Return the (X, Y) coordinate for the center point of the cell that contains the specified text.  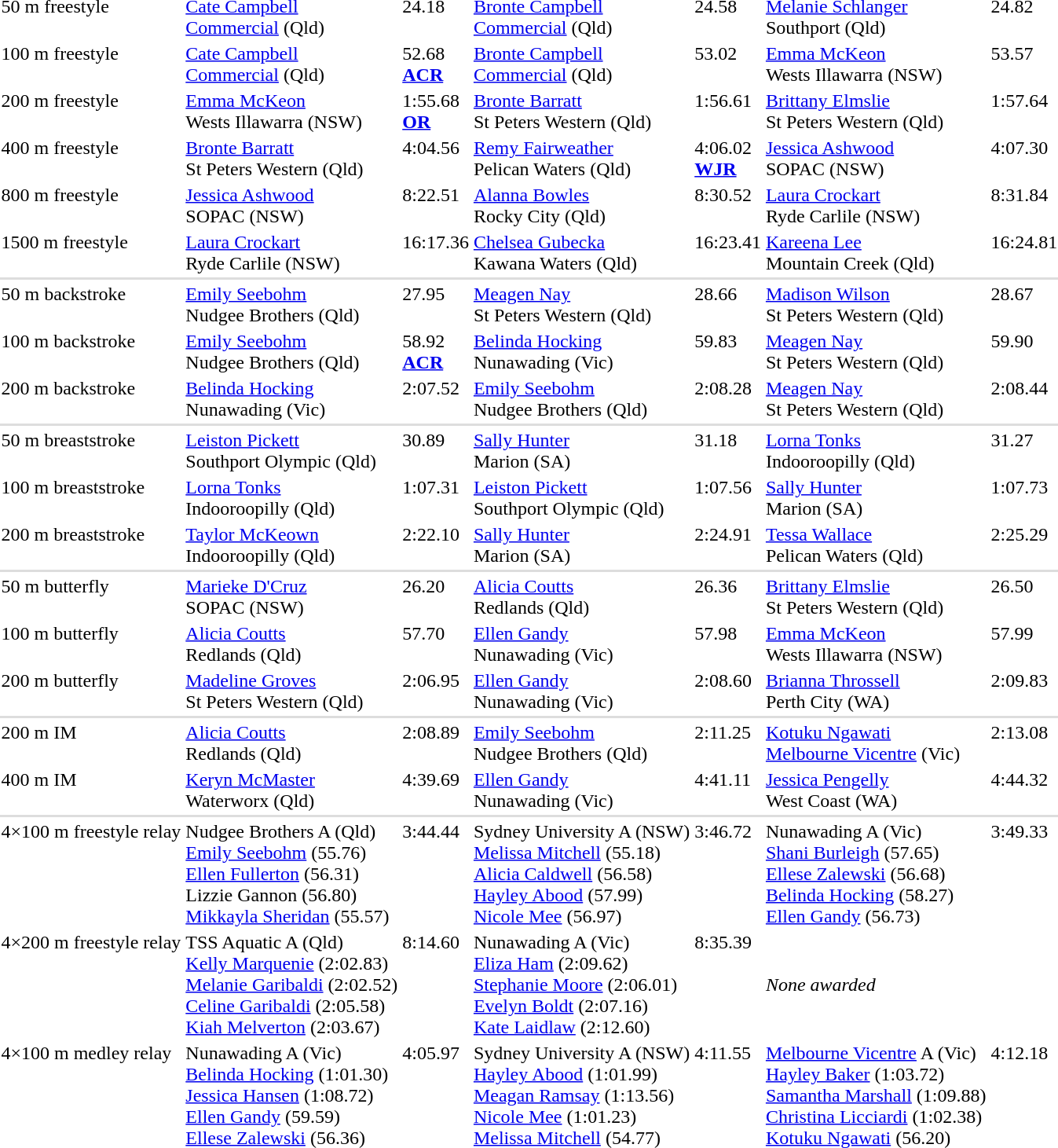
Tessa WallacePelican Waters (Qld) (876, 545)
8:14.60 (436, 985)
200 m breaststroke (91, 545)
2:08.60 (728, 691)
Taylor McKeownIndooroopilly (Qld) (292, 545)
26.36 (728, 597)
16:17.36 (436, 253)
2:11.25 (728, 743)
1:56.61 (728, 112)
2:22.10 (436, 545)
28.66 (728, 305)
52.68ACR (436, 64)
400 m freestyle (91, 159)
1:55.68OR (436, 112)
TSS Aquatic A (Qld)Kelly Marquenie (2:02.83)Melanie Garibaldi (2:02.52)Celine Garibaldi (2:05.58)Kiah Melverton (2:03.67) (292, 985)
Marieke D'CruzSOPAC (NSW) (292, 597)
59.83 (728, 352)
Sydney University A (NSW)Melissa Mitchell (55.18)Alicia Caldwell (56.58)Hayley Abood (57.99)Nicole Mee (56.97) (581, 874)
30.89 (436, 451)
58.92 ACR (436, 352)
Brianna ThrossellPerth City (WA) (876, 691)
8:35.39 (728, 985)
1:07.31 (436, 498)
400 m IM (91, 790)
3:44.44 (436, 874)
50 m backstroke (91, 305)
Kareena LeeMountain Creek (Qld) (876, 253)
200 m butterfly (91, 691)
4:06.02WJR (728, 159)
Nudgee Brothers A (Qld)Emily Seebohm (55.76)Ellen Fullerton (56.31)Lizzie Gannon (56.80)Mikkayla Sheridan (55.57) (292, 874)
2:08.89 (436, 743)
200 m IM (91, 743)
2:07.52 (436, 399)
57.98 (728, 644)
1:07.56 (728, 498)
4:04.56 (436, 159)
Keryn McMasterWaterworx (Qld) (292, 790)
8:22.51 (436, 206)
4:41.11 (728, 790)
Jessica PengellyWest Coast (WA) (876, 790)
100 m backstroke (91, 352)
None awarded (876, 985)
3:46.72 (728, 874)
Nunawading A (Vic)Eliza Ham (2:09.62)Stephanie Moore (2:06.01)Evelyn Boldt (2:07.16)Kate Laidlaw (2:12.60) (581, 985)
Bronte CampbellCommercial (Qld) (581, 64)
Alanna BowlesRocky City (Qld) (581, 206)
200 m freestyle (91, 112)
57.70 (436, 644)
Cate CampbellCommercial (Qld) (292, 64)
50 m breaststroke (91, 451)
100 m butterfly (91, 644)
Nunawading A (Vic)Shani Burleigh (57.65)Ellese Zalewski (56.68)Belinda Hocking (58.27)Ellen Gandy (56.73) (876, 874)
16:23.41 (728, 253)
800 m freestyle (91, 206)
Madison WilsonSt Peters Western (Qld) (876, 305)
4×200 m freestyle relay (91, 985)
2:24.91 (728, 545)
50 m butterfly (91, 597)
Remy FairweatherPelican Waters (Qld) (581, 159)
Chelsea GubeckaKawana Waters (Qld) (581, 253)
53.02 (728, 64)
100 m breaststroke (91, 498)
1500 m freestyle (91, 253)
4×100 m freestyle relay (91, 874)
27.95 (436, 305)
8:30.52 (728, 206)
100 m freestyle (91, 64)
26.20 (436, 597)
200 m backstroke (91, 399)
Madeline GrovesSt Peters Western (Qld) (292, 691)
31.18 (728, 451)
2:08.28 (728, 399)
Kotuku NgawatiMelbourne Vicentre (Vic) (876, 743)
2:06.95 (436, 691)
4:39.69 (436, 790)
